For the text-containing cell, return its midpoint in (X, Y) coordinate format. 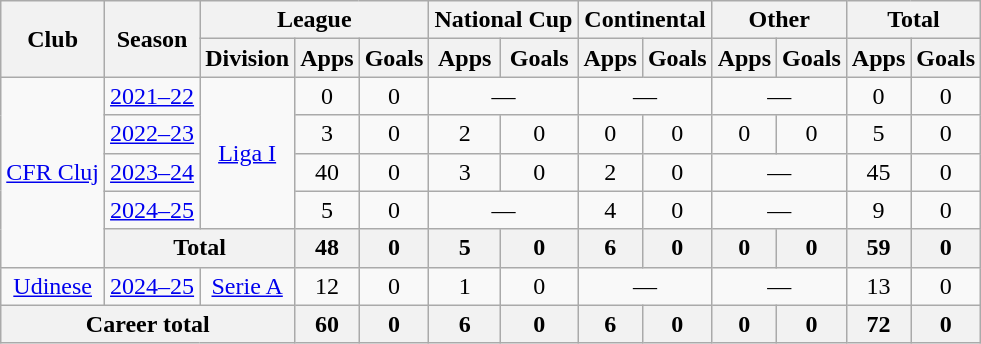
12 (327, 286)
4 (610, 210)
2023–24 (152, 172)
Liga I (248, 153)
Career total (148, 324)
CFR Cluj (53, 172)
48 (327, 248)
Serie A (248, 286)
45 (878, 172)
Other (779, 20)
1 (465, 286)
National Cup (504, 20)
Continental (645, 20)
League (314, 20)
60 (327, 324)
9 (878, 210)
Division (248, 58)
2021–22 (152, 96)
40 (327, 172)
2022–23 (152, 134)
59 (878, 248)
Club (53, 39)
Season (152, 39)
72 (878, 324)
13 (878, 286)
Udinese (53, 286)
